Output the [x, y] coordinate of the center of the cell containing the given text.  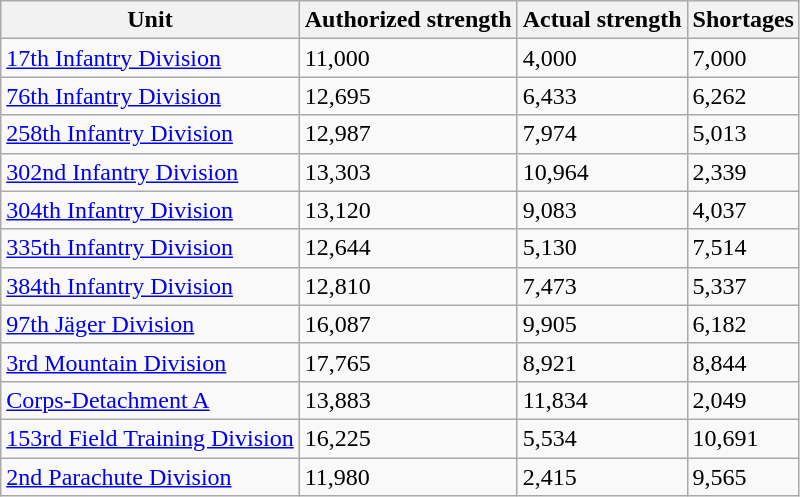
5,337 [743, 286]
4,000 [602, 58]
9,083 [602, 210]
304th Infantry Division [150, 210]
11,980 [408, 477]
7,974 [602, 134]
8,844 [743, 362]
6,182 [743, 324]
3rd Mountain Division [150, 362]
Shortages [743, 20]
Authorized strength [408, 20]
11,834 [602, 400]
10,964 [602, 172]
302nd Infantry Division [150, 172]
2,049 [743, 400]
12,695 [408, 96]
153rd Field Training Division [150, 438]
2nd Parachute Division [150, 477]
Actual strength [602, 20]
11,000 [408, 58]
384th Infantry Division [150, 286]
12,987 [408, 134]
6,433 [602, 96]
5,013 [743, 134]
4,037 [743, 210]
12,810 [408, 286]
12,644 [408, 248]
258th Infantry Division [150, 134]
8,921 [602, 362]
9,905 [602, 324]
335th Infantry Division [150, 248]
76th Infantry Division [150, 96]
13,883 [408, 400]
5,130 [602, 248]
2,339 [743, 172]
16,225 [408, 438]
97th Jäger Division [150, 324]
10,691 [743, 438]
17,765 [408, 362]
5,534 [602, 438]
6,262 [743, 96]
13,303 [408, 172]
Unit [150, 20]
7,000 [743, 58]
9,565 [743, 477]
7,514 [743, 248]
7,473 [602, 286]
16,087 [408, 324]
13,120 [408, 210]
17th Infantry Division [150, 58]
2,415 [602, 477]
Corps-Detachment A [150, 400]
